Determine the (x, y) coordinate at the center of the cell enclosing the given text.  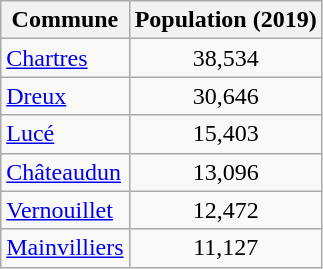
38,534 (226, 58)
15,403 (226, 134)
Mainvilliers (65, 248)
Commune (65, 20)
Châteaudun (65, 172)
Dreux (65, 96)
Population (2019) (226, 20)
Chartres (65, 58)
30,646 (226, 96)
11,127 (226, 248)
Vernouillet (65, 210)
13,096 (226, 172)
12,472 (226, 210)
Lucé (65, 134)
